Locate the cell with the specified text and output its [X, Y] center coordinate. 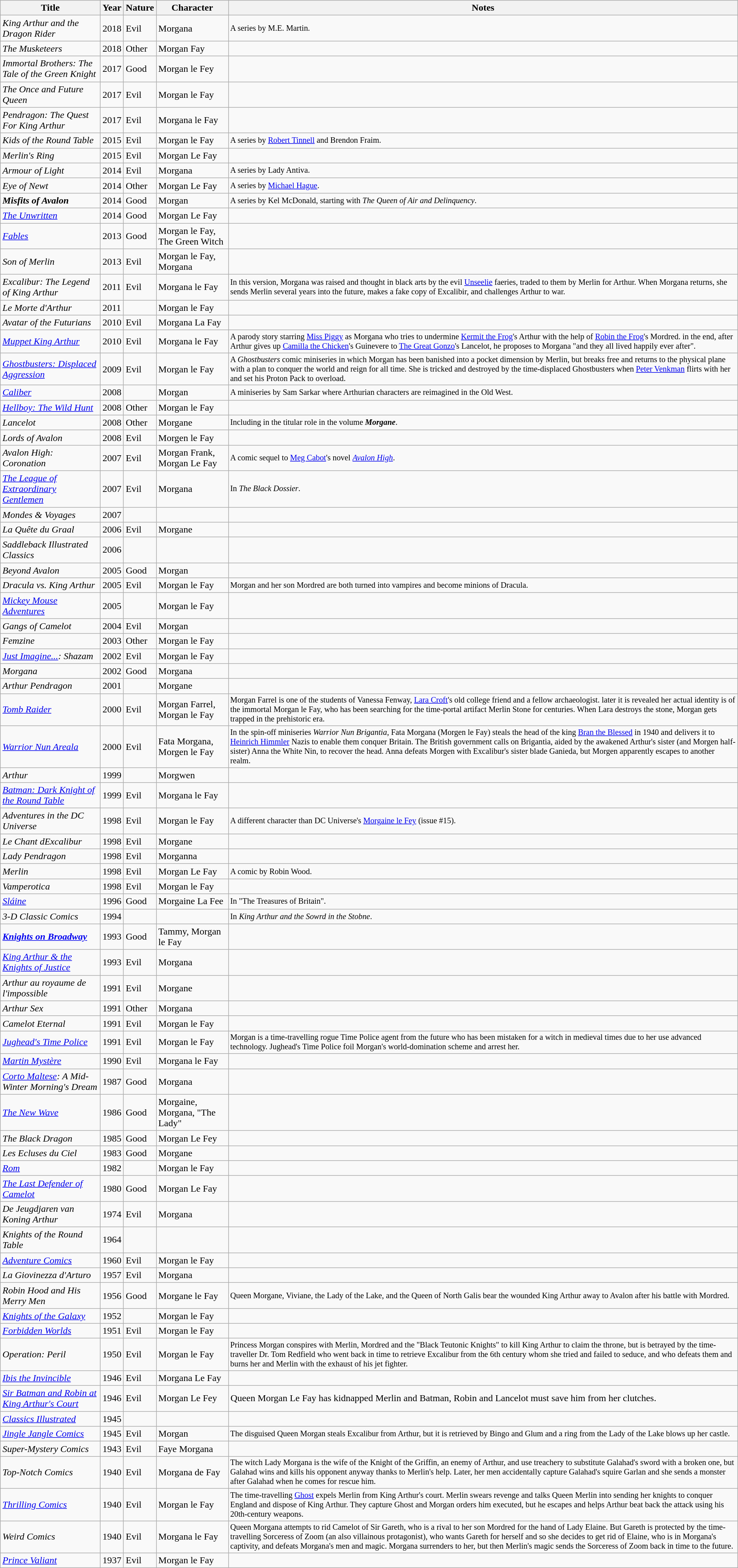
Morgaine, Morgana, "The Lady" [192, 1112]
Morgan Farrel, Morgan le Fay [192, 710]
Knights of the Galaxy [50, 1316]
Morgan and her son Mordred are both turned into vampires and become minions of Dracula. [483, 585]
King Arthur & the Knights of Justice [50, 962]
Morgan le Fey [192, 69]
Saddleback Illustrated Classics [50, 550]
Lancelot [50, 422]
Kids of the Round Table [50, 140]
Arthur [50, 775]
Nature [140, 8]
Dracula vs. King Arthur [50, 585]
Excalibur: The Legend of King Arthur [50, 287]
Morgana Le Fay [192, 1378]
A comic sequel to Meg Cabot's novel Avalon High. [483, 458]
In King Arthur and the Sowrd in the Stobne. [483, 916]
A series by Michael Hague. [483, 185]
1950 [112, 1355]
A series by Robert Tinnell and Brendon Fraim. [483, 140]
Knights on Broadway [50, 936]
A miniseries by Sam Sarkar where Arthurian characters are reimagined in the Old West. [483, 392]
Le Morte d'Arthur [50, 308]
Knights of the Round Table [50, 1240]
Ghostbusters: Displaced Aggression [50, 369]
Faye Morgana [192, 1449]
Top-Notch Comics [50, 1473]
Jingle Jangle Comics [50, 1434]
Notes [483, 8]
1943 [112, 1449]
Armour of Light [50, 170]
Arthur au royaume de l'impossible [50, 988]
The Last Defender of Camelot [50, 1188]
A series by Kel McDonald, starting with The Queen of Air and Delinquency. [483, 200]
Morgaine La Fee [192, 901]
2001 [112, 686]
Morgan Fay [192, 49]
Son of Merlin [50, 262]
Operation: Peril [50, 1355]
Merlin's Ring [50, 155]
Le Chant dExcalibur [50, 841]
Robin Hood and His Merry Men [50, 1295]
3-D Classic Comics [50, 916]
Merlin [50, 871]
La Quête du Graal [50, 530]
1996 [112, 901]
Warrior Nun Areala [50, 747]
Jughead's Time Police [50, 1042]
1986 [112, 1112]
Fata Morgana, Morgen le Fay [192, 747]
1960 [112, 1260]
Fables [50, 236]
1987 [112, 1082]
De Jeugdjaren van Koning Arthur [50, 1214]
In "The Treasures of Britain". [483, 901]
Just Imagine...: Shazam [50, 656]
Martin Mystère [50, 1061]
In The Black Dossier. [483, 489]
Classics Illustrated [50, 1419]
Camelot Eternal [50, 1023]
Misfits of Avalon [50, 200]
Lady Pendragon [50, 856]
1937 [112, 1561]
Avalon High: Coronation [50, 458]
Morgen le Fay [192, 437]
Muppet King Arthur [50, 342]
The New Wave [50, 1112]
Mondes & Voyages [50, 515]
Ibis the Invincible [50, 1378]
1983 [112, 1153]
1990 [112, 1061]
Tomb Raider [50, 710]
The Musketeers [50, 49]
Character [192, 8]
Thrilling Comics [50, 1505]
Corto Maltese: A Mid-Winter Morning's Dream [50, 1082]
The Unwritten [50, 215]
Batman: Dark Knight of the Round Table [50, 795]
1951 [112, 1331]
Lords of Avalon [50, 437]
Tammy, Morgan le Fay [192, 936]
Femzine [50, 641]
Vamperotica [50, 886]
Title [50, 8]
A series by Lady Antiva. [483, 170]
Morgan le Fay, Morgana [192, 262]
The Once and Future Queen [50, 95]
Weird Comics [50, 1537]
2004 [112, 626]
Adventures in the DC Universe [50, 821]
1980 [112, 1188]
Immortal Brothers: The Tale of the Green Knight [50, 69]
Sláine [50, 901]
Beyond Avalon [50, 570]
Forbidden Worlds [50, 1331]
Super-Mystery Comics [50, 1449]
A series by M.E. Martin. [483, 28]
Avatar of the Futurians [50, 323]
1994 [112, 916]
Morgana La Fay [192, 323]
Queen Morgane, Viviane, the Lady of the Lake, and the Queen of North Galis bear the wounded King Arthur away to Avalon after his battle with Mordred. [483, 1295]
Morgan le Fay, The Green Witch [192, 236]
Hellboy: The Wild Hunt [50, 407]
A different character than DC Universe's Morgaine le Fey (issue #15). [483, 821]
The League of Extraordinary Gentlemen [50, 489]
Year [112, 8]
Morgwen [192, 775]
Pendragon: The Quest For King Arthur [50, 120]
Morganna [192, 856]
Adventure Comics [50, 1260]
Prince Valiant [50, 1561]
2003 [112, 641]
Including in the titular role in the volume Morgane. [483, 422]
Morgana de Fay [192, 1473]
Morgane le Fay [192, 1295]
Rom [50, 1168]
1985 [112, 1138]
Les Ecluses du Ciel [50, 1153]
1982 [112, 1168]
Caliber [50, 392]
Sir Batman and Robin at King Arthur's Court [50, 1399]
Arthur Sex [50, 1008]
The Black Dragon [50, 1138]
A comic by Robin Wood. [483, 871]
Arthur Pendragon [50, 686]
1952 [112, 1316]
1974 [112, 1214]
2009 [112, 369]
Eye of Newt [50, 185]
La Giovinezza d'Arturo [50, 1275]
Queen Morgan Le Fay has kidnapped Merlin and Batman, Robin and Lancelot must save him from her clutches. [483, 1399]
1957 [112, 1275]
Morgan Frank, Morgan Le Fay [192, 458]
1964 [112, 1240]
Mickey Mouse Adventures [50, 606]
1956 [112, 1295]
Gangs of Camelot [50, 626]
King Arthur and the Dragon Rider [50, 28]
